Detect which cell encompasses the target text, then output its (x, y) center coordinate. 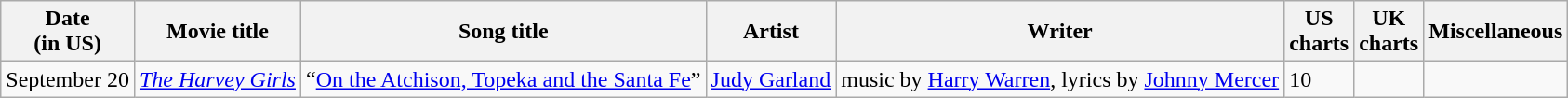
Movie title (218, 32)
US charts (1319, 32)
UKcharts (1389, 32)
music by Harry Warren, lyrics by Johnny Mercer (1060, 79)
The Harvey Girls (218, 79)
Artist (771, 32)
Date(in US) (68, 32)
September 20 (68, 79)
“On the Atchison, Topeka and the Santa Fe” (503, 79)
Song title (503, 32)
Miscellaneous (1495, 32)
Writer (1060, 32)
Judy Garland (771, 79)
10 (1319, 79)
